For the text-containing cell, return its midpoint in (X, Y) coordinate format. 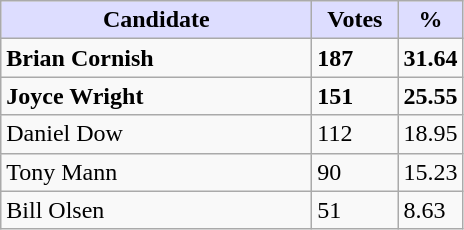
151 (355, 96)
15.23 (430, 172)
31.64 (430, 58)
Daniel Dow (156, 134)
Tony Mann (156, 172)
25.55 (430, 96)
Candidate (156, 20)
Brian Cornish (156, 58)
112 (355, 134)
Bill Olsen (156, 210)
% (430, 20)
Votes (355, 20)
8.63 (430, 210)
187 (355, 58)
90 (355, 172)
18.95 (430, 134)
Joyce Wright (156, 96)
51 (355, 210)
